Capture the cell that displays the provided text and extract its (x, y) central coordinate. 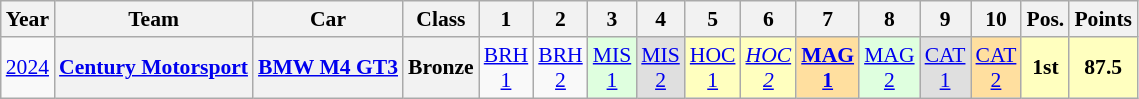
Car (328, 19)
3 (612, 19)
1 (506, 19)
MIS2 (660, 68)
HOC2 (769, 68)
Bronze (441, 68)
4 (660, 19)
BRH1 (506, 68)
9 (946, 19)
1st (1045, 68)
5 (713, 19)
8 (890, 19)
Team (154, 19)
BMW M4 GT3 (328, 68)
Class (441, 19)
HOC1 (713, 68)
2024 (28, 68)
Year (28, 19)
87.5 (1103, 68)
Pos. (1045, 19)
BRH2 (560, 68)
MAG2 (890, 68)
Points (1103, 19)
7 (828, 19)
2 (560, 19)
MAG1 (828, 68)
10 (996, 19)
Century Motorsport (154, 68)
CAT1 (946, 68)
MIS1 (612, 68)
CAT2 (996, 68)
6 (769, 19)
